Determine the [x, y] coordinate at the center of the cell enclosing the given text.  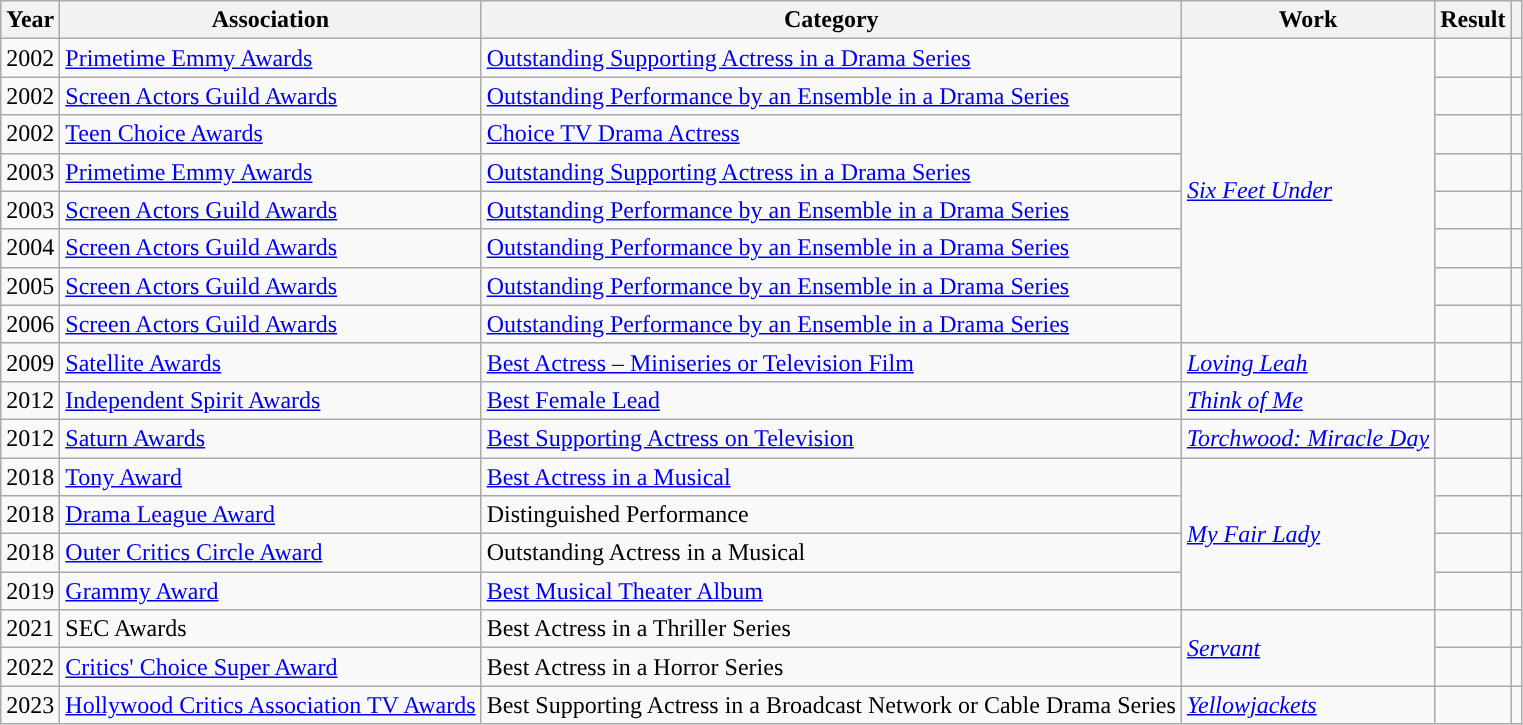
My Fair Lady [1308, 534]
Satellite Awards [270, 362]
Best Actress in a Musical [831, 477]
Saturn Awards [270, 438]
Teen Choice Awards [270, 134]
Best Actress – Miniseries or Television Film [831, 362]
Outer Critics Circle Award [270, 553]
Drama League Award [270, 515]
Best Musical Theater Album [831, 591]
Think of Me [1308, 400]
Tony Award [270, 477]
Critics' Choice Super Award [270, 667]
Outstanding Actress in a Musical [831, 553]
2023 [30, 705]
Work [1308, 20]
2022 [30, 667]
SEC Awards [270, 629]
2006 [30, 324]
2021 [30, 629]
Six Feet Under [1308, 191]
Category [831, 20]
Best Actress in a Horror Series [831, 667]
Best Female Lead [831, 400]
Yellowjackets [1308, 705]
Best Supporting Actress in a Broadcast Network or Cable Drama Series [831, 705]
2004 [30, 248]
Association [270, 20]
Result [1473, 20]
Grammy Award [270, 591]
Independent Spirit Awards [270, 400]
Servant [1308, 648]
2005 [30, 286]
Best Actress in a Thriller Series [831, 629]
2009 [30, 362]
Best Supporting Actress on Television [831, 438]
Torchwood: Miracle Day [1308, 438]
2019 [30, 591]
Loving Leah [1308, 362]
Year [30, 20]
Distinguished Performance [831, 515]
Choice TV Drama Actress [831, 134]
Hollywood Critics Association TV Awards [270, 705]
